From the cell containing the given text, extract its center point as (x, y) coordinate. 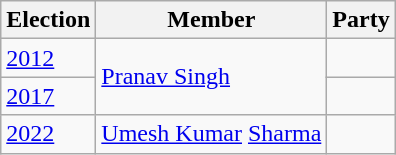
2017 (48, 96)
2012 (48, 58)
Election (48, 20)
Party (361, 20)
2022 (48, 134)
Member (212, 20)
Pranav Singh (212, 77)
Umesh Kumar Sharma (212, 134)
